Return (X, Y) of the center of cell containing provided text 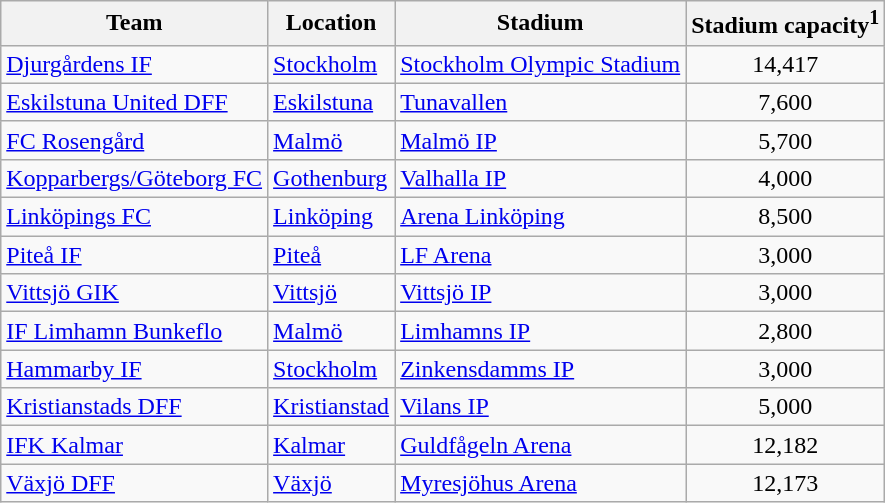
14,417 (786, 64)
7,600 (786, 102)
4,000 (786, 178)
Gothenburg (332, 178)
Stadium capacity1 (786, 24)
Vittsjö (332, 293)
Eskilstuna (332, 102)
Växjö DFF (134, 483)
Piteå (332, 255)
FC Rosengård (134, 140)
Arena Linköping (540, 217)
Team (134, 24)
Stadium (540, 24)
IFK Kalmar (134, 445)
Stockholm Olympic Stadium (540, 64)
5,700 (786, 140)
2,800 (786, 331)
Eskilstuna United DFF (134, 102)
Myresjöhus Arena (540, 483)
Malmö IP (540, 140)
Kristianstads DFF (134, 407)
8,500 (786, 217)
Linköping (332, 217)
Piteå IF (134, 255)
Kalmar (332, 445)
Vittsjö IP (540, 293)
Växjö (332, 483)
Valhalla IP (540, 178)
Kristianstad (332, 407)
Kopparbergs/Göteborg FC (134, 178)
LF Arena (540, 255)
Limhamns IP (540, 331)
Location (332, 24)
IF Limhamn Bunkeflo (134, 331)
Vittsjö GIK (134, 293)
Guldfågeln Arena (540, 445)
Zinkensdamms IP (540, 369)
5,000 (786, 407)
Hammarby IF (134, 369)
12,182 (786, 445)
12,173 (786, 483)
Djurgårdens IF (134, 64)
Linköpings FC (134, 217)
Vilans IP (540, 407)
Tunavallen (540, 102)
